Provide the (X, Y) coordinate of the cell's center where the given text is located.  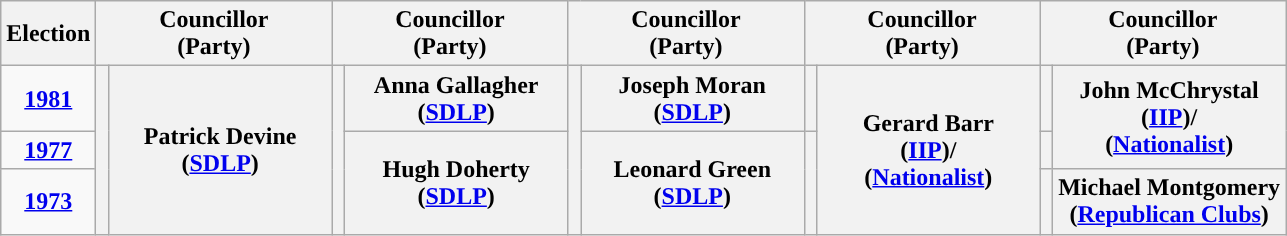
Patrick Devine (SDLP) (220, 150)
Leonard Green (SDLP) (692, 182)
Anna Gallagher (SDLP) (456, 98)
Joseph Moran (SDLP) (692, 98)
1981 (48, 98)
1973 (48, 202)
Gerard Barr (IIP)/ (Nationalist) (929, 150)
Election (48, 34)
John McChrystal (IIP)/ (Nationalist) (1170, 118)
Michael Montgomery (Republican Clubs) (1170, 202)
Hugh Doherty (SDLP) (456, 182)
1977 (48, 150)
